Return the [x, y] coordinate for the center point of the cell that contains the specified text.  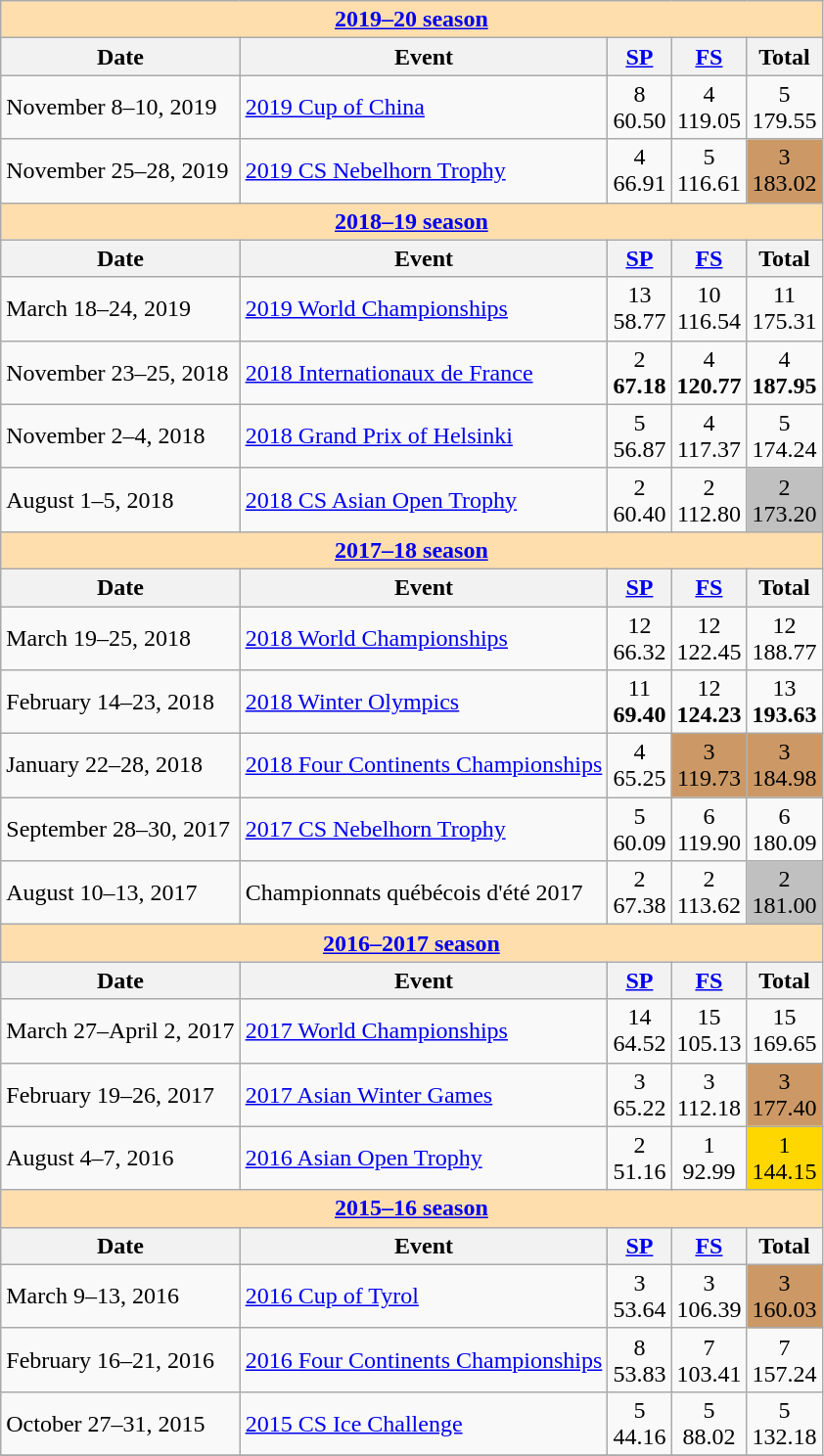
4 117.37 [709, 436]
2017 Asian Winter Games [424, 1094]
2 67.18 [640, 372]
11 175.31 [785, 309]
2015 CS Ice Challenge [424, 1423]
5 56.87 [640, 436]
2017 CS Nebelhorn Trophy [424, 830]
10 116.54 [709, 309]
2 60.40 [640, 499]
2018 Internationaux de France [424, 372]
11 69.40 [640, 703]
2 181.00 [785, 892]
2017 World Championships [424, 1031]
September 28–30, 2017 [120, 830]
15 169.65 [785, 1031]
4 65.25 [640, 765]
2016 Asian Open Trophy [424, 1159]
13 193.63 [785, 703]
November 23–25, 2018 [120, 372]
3 65.22 [640, 1094]
2019 World Championships [424, 309]
November 25–28, 2019 [120, 170]
February 14–23, 2018 [120, 703]
August 1–5, 2018 [120, 499]
12 122.45 [709, 638]
2 173.20 [785, 499]
October 27–31, 2015 [120, 1423]
2018 CS Asian Open Trophy [424, 499]
March 27–April 2, 2017 [120, 1031]
November 8–10, 2019 [120, 108]
12 66.32 [640, 638]
2016–2017 season [411, 943]
March 19–25, 2018 [120, 638]
3 53.64 [640, 1296]
2018–19 season [411, 221]
7 103.41 [709, 1360]
3 183.02 [785, 170]
3 106.39 [709, 1296]
March 9–13, 2016 [120, 1296]
2 51.16 [640, 1159]
4 119.05 [709, 108]
5 179.55 [785, 108]
2019–20 season [411, 20]
4 187.95 [785, 372]
8 53.83 [640, 1360]
12 188.77 [785, 638]
1 144.15 [785, 1159]
2016 Cup of Tyrol [424, 1296]
5 60.09 [640, 830]
5 174.24 [785, 436]
2018 Winter Olympics [424, 703]
3 160.03 [785, 1296]
2018 World Championships [424, 638]
November 2–4, 2018 [120, 436]
2017–18 season [411, 550]
2 113.62 [709, 892]
August 10–13, 2017 [120, 892]
13 58.77 [640, 309]
14 64.52 [640, 1031]
3 184.98 [785, 765]
3 119.73 [709, 765]
2018 Grand Prix of Helsinki [424, 436]
6 180.09 [785, 830]
15 105.13 [709, 1031]
3 177.40 [785, 1094]
2019 CS Nebelhorn Trophy [424, 170]
6 119.90 [709, 830]
5 44.16 [640, 1423]
February 19–26, 2017 [120, 1094]
1 92.99 [709, 1159]
2019 Cup of China [424, 108]
Championnats québécois d'été 2017 [424, 892]
5 88.02 [709, 1423]
2015–16 season [411, 1208]
5 132.18 [785, 1423]
7 157.24 [785, 1360]
2 112.80 [709, 499]
January 22–28, 2018 [120, 765]
8 60.50 [640, 108]
4 66.91 [640, 170]
12 124.23 [709, 703]
3 112.18 [709, 1094]
4 120.77 [709, 372]
February 16–21, 2016 [120, 1360]
5 116.61 [709, 170]
2016 Four Continents Championships [424, 1360]
2 67.38 [640, 892]
2018 Four Continents Championships [424, 765]
August 4–7, 2016 [120, 1159]
March 18–24, 2019 [120, 309]
